Output the (X, Y) coordinate of the center of the cell containing the given text.  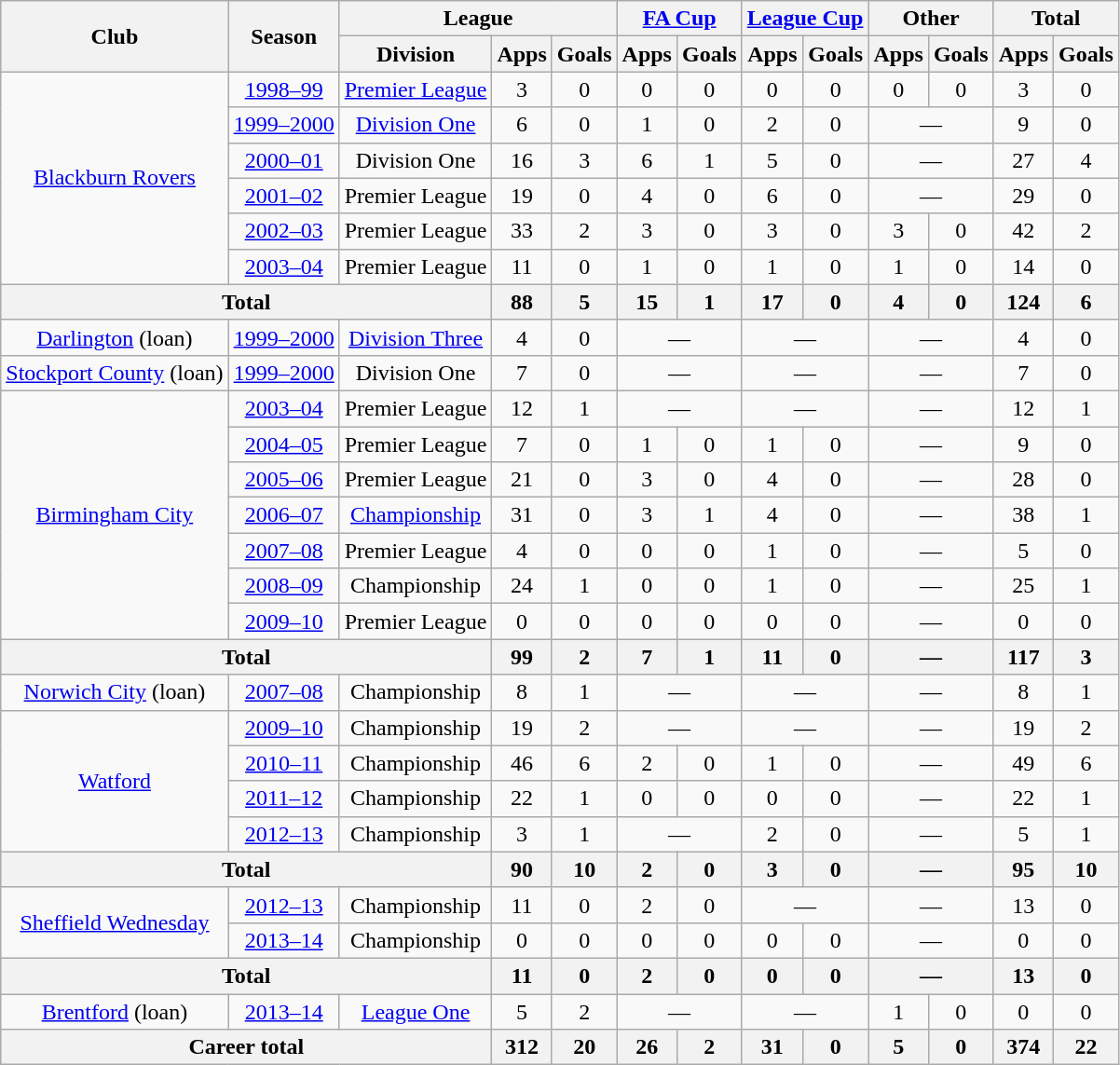
2008–09 (283, 586)
Norwich City (loan) (115, 692)
29 (1023, 196)
Other (931, 19)
2002–03 (283, 231)
90 (522, 869)
312 (522, 1047)
2004–05 (283, 444)
124 (1023, 302)
FA Cup (679, 19)
Sheffield Wednesday (115, 922)
17 (772, 302)
2000–01 (283, 160)
Darlington (loan) (115, 337)
95 (1023, 869)
Season (283, 36)
21 (522, 480)
374 (1023, 1047)
20 (584, 1047)
2011–12 (283, 799)
49 (1023, 763)
16 (522, 160)
Watford (115, 781)
99 (522, 657)
25 (1023, 586)
2005–06 (283, 480)
Birmingham City (115, 514)
Division (416, 54)
117 (1023, 657)
38 (1023, 515)
Career total (246, 1047)
Blackburn Rovers (115, 178)
2006–07 (283, 515)
42 (1023, 231)
15 (647, 302)
24 (522, 586)
League Cup (805, 19)
2001–02 (283, 196)
Division Three (416, 337)
Brentford (loan) (115, 1011)
2010–11 (283, 763)
27 (1023, 160)
28 (1023, 480)
26 (647, 1047)
46 (522, 763)
League (478, 19)
33 (522, 231)
1998–99 (283, 89)
14 (1023, 266)
88 (522, 302)
Stockport County (loan) (115, 373)
League One (416, 1011)
Club (115, 36)
